Provide the (x, y) coordinate of the cell's center where the given text is located.  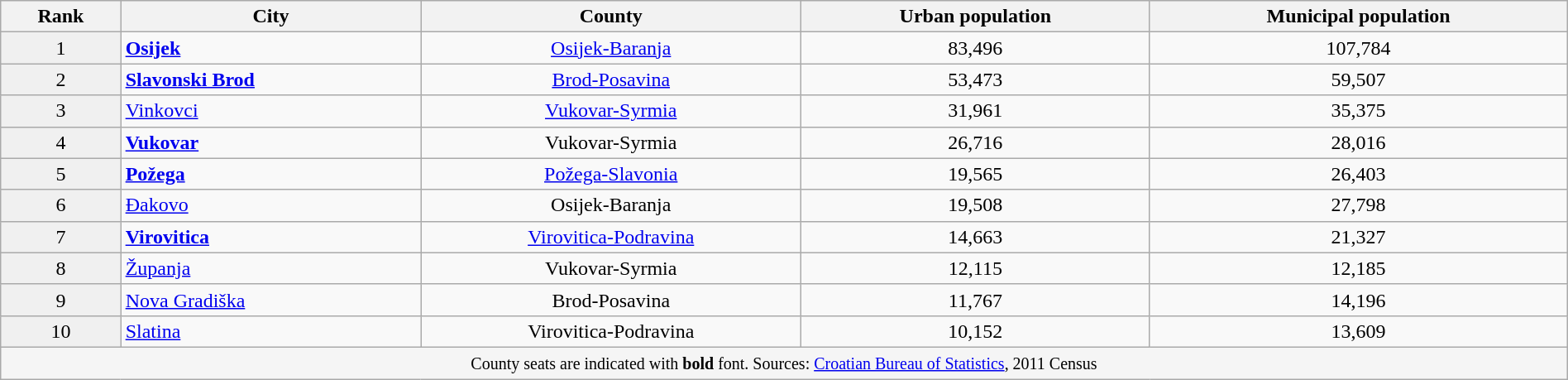
53,473 (976, 79)
Municipal population (1358, 17)
Đakovo (271, 205)
County (611, 17)
31,961 (976, 111)
19,565 (976, 174)
28,016 (1358, 142)
6 (61, 205)
Požega-Slavonia (611, 174)
13,609 (1358, 331)
83,496 (976, 48)
Osijek (271, 48)
10,152 (976, 331)
12,115 (976, 268)
10 (61, 331)
35,375 (1358, 111)
Županja (271, 268)
Rank (61, 17)
26,403 (1358, 174)
4 (61, 142)
59,507 (1358, 79)
5 (61, 174)
14,196 (1358, 300)
14,663 (976, 237)
Vinkovci (271, 111)
27,798 (1358, 205)
2 (61, 79)
12,185 (1358, 268)
County seats are indicated with bold font. Sources: Croatian Bureau of Statistics, 2011 Census (784, 363)
Virovitica (271, 237)
107,784 (1358, 48)
Slatina (271, 331)
3 (61, 111)
11,767 (976, 300)
21,327 (1358, 237)
City (271, 17)
7 (61, 237)
Požega (271, 174)
8 (61, 268)
Urban population (976, 17)
Nova Gradiška (271, 300)
9 (61, 300)
Vukovar (271, 142)
26,716 (976, 142)
1 (61, 48)
Slavonski Brod (271, 79)
19,508 (976, 205)
